Capture the cell that displays the provided text and extract its [X, Y] central coordinate. 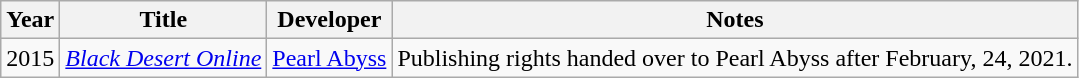
Pearl Abyss [330, 58]
2015 [30, 58]
Developer [330, 20]
Title [164, 20]
Notes [735, 20]
Black Desert Online [164, 58]
Publishing rights handed over to Pearl Abyss after February, 24, 2021. [735, 58]
Year [30, 20]
